Determine the [X, Y] coordinate at the center of the cell enclosing the given text.  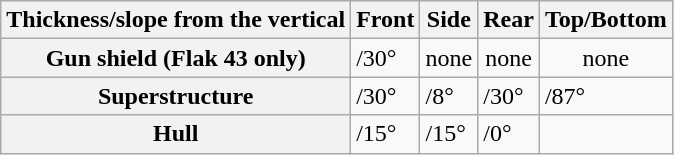
Front [386, 20]
Rear [509, 20]
Hull [176, 134]
/87° [606, 96]
Side [449, 20]
/8° [449, 96]
Gun shield (Flak 43 only) [176, 58]
Thickness/slope from the vertical [176, 20]
Top/Bottom [606, 20]
Superstructure [176, 96]
/0° [509, 134]
